Locate the cell with the specified text and output its [X, Y] center coordinate. 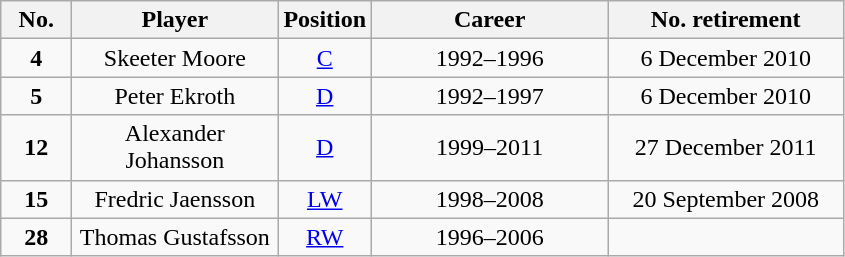
No. [36, 20]
27 December 2011 [726, 148]
Peter Ekroth [175, 96]
15 [36, 199]
Alexander Johansson [175, 148]
1999–2011 [490, 148]
RW [325, 237]
1996–2006 [490, 237]
28 [36, 237]
20 September 2008 [726, 199]
12 [36, 148]
LW [325, 199]
1992–1996 [490, 58]
Skeeter Moore [175, 58]
1992–1997 [490, 96]
4 [36, 58]
Player [175, 20]
1998–2008 [490, 199]
5 [36, 96]
No. retirement [726, 20]
Career [490, 20]
Fredric Jaensson [175, 199]
Thomas Gustafsson [175, 237]
Position [325, 20]
C [325, 58]
